Return [x, y] of the center of cell containing provided text 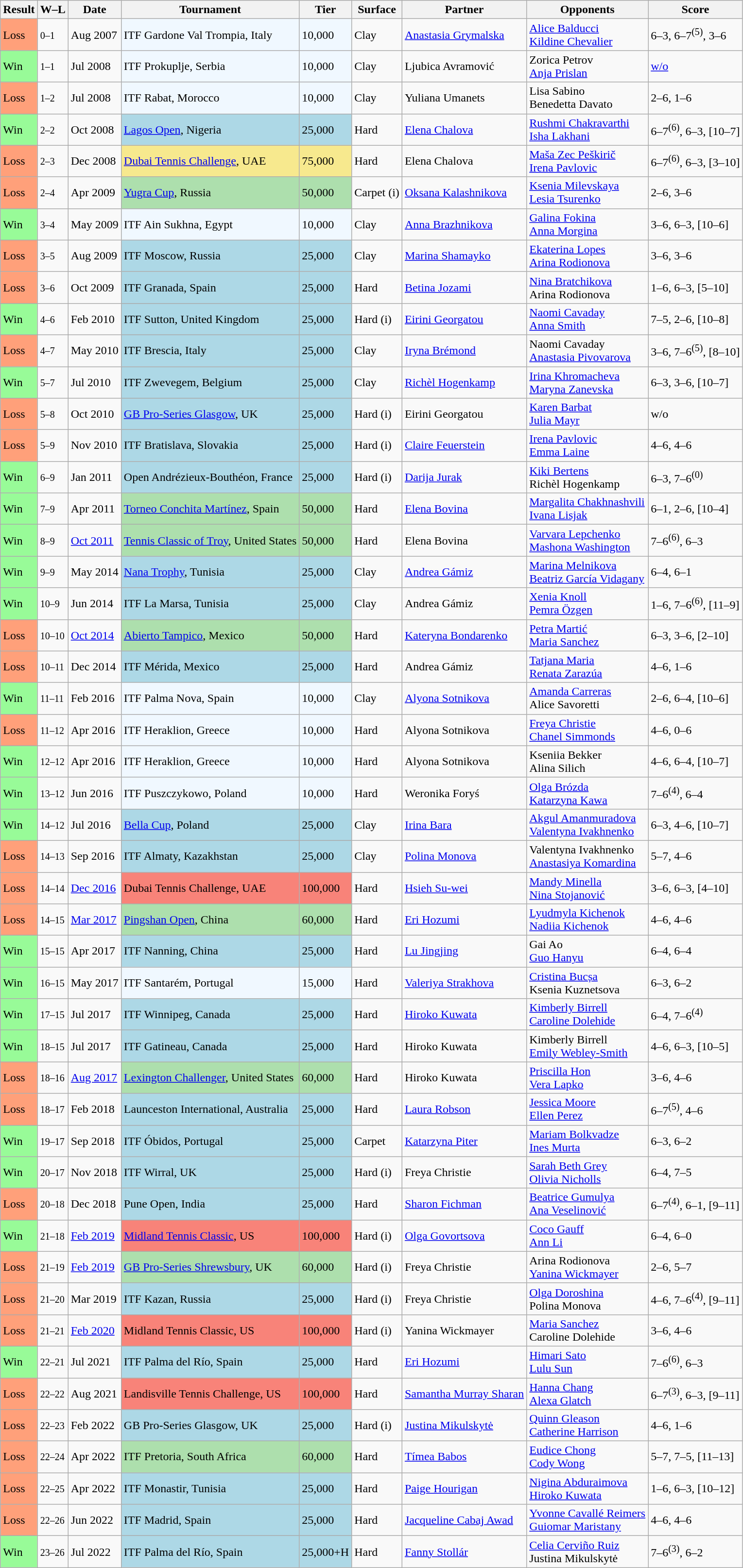
3–5 [52, 256]
5–7 [52, 382]
Freya Christie Chanel Simmonds [587, 730]
Ekaterina Lopes Arina Rodionova [587, 256]
Claire Feuerstein [464, 446]
7–6(3), 6–2 [695, 1551]
1–6, 6–3, [5–10] [695, 288]
Karen Barbat Julia Mayr [587, 414]
Pingshan Open, China [210, 920]
3–6, 7–6(5), [8–10] [695, 351]
Feb 2018 [94, 1109]
4–6, 7–6(4), [9–11] [695, 1299]
11–12 [52, 730]
18–15 [52, 1046]
Tennis Classic of Troy, United States [210, 540]
8–9 [52, 540]
Xenia Knoll Pemra Özgen [587, 603]
Jun 2016 [94, 793]
Yanina Wickmayer [464, 1330]
19–17 [52, 1141]
18–16 [52, 1077]
ITF La Marsa, Tunisia [210, 603]
Beatrice Gumulya Ana Veselinović [587, 1204]
Irina Khromacheva Maryna Zanevska [587, 382]
2–6, 1–6 [695, 98]
ITF Palma Nova, Spain [210, 699]
Hanna Chang Alexa Glatch [587, 1393]
Sarah Beth Grey Olivia Nicholls [587, 1173]
4–6, 6–4, [10–7] [695, 762]
Rushmi Chakravarthi Isha Lakhani [587, 129]
14–13 [52, 856]
3–6, 6–3, [4–10] [695, 888]
ITF Pretoria, South Africa [210, 1457]
Abierto Tampico, Mexico [210, 635]
Nina Bratchikova Arina Rodionova [587, 288]
Oct 2009 [94, 288]
Himari Sato Lulu Sun [587, 1362]
Coco Gauff Ann Li [587, 1236]
1–2 [52, 98]
6–4, 6–1 [695, 572]
6–4, 7–5 [695, 1173]
5–9 [52, 446]
10–11 [52, 666]
22–23 [52, 1425]
May 2009 [94, 224]
Lexington Challenger, United States [210, 1077]
Aug 2007 [94, 35]
4–7 [52, 351]
14–15 [52, 920]
Fanny Stollár [464, 1551]
ITF Almaty, Kazakhstan [210, 856]
Weronika Foryś [464, 793]
Richèl Hogenkamp [464, 382]
Oct 2010 [94, 414]
12–12 [52, 762]
15,000 [326, 983]
Lu Jingjing [464, 951]
ITF Ain Sukhna, Egypt [210, 224]
6–7(6), 6–3, [3–10] [695, 161]
ITF Winnipeg, Canada [210, 1014]
6–3, 3–6, [2–10] [695, 635]
Valeriya Strakhova [464, 983]
Aug 2017 [94, 1077]
Feb 2016 [94, 699]
22–22 [52, 1393]
Cristina Bucșa Ksenia Kuznetsova [587, 983]
Jan 2011 [94, 477]
Eudice Chong Cody Wong [587, 1457]
ITF Brescia, Italy [210, 351]
5–8 [52, 414]
Result [19, 10]
Nigina Abduraimova Hiroko Kuwata [587, 1488]
Dec 2016 [94, 888]
Anna Brazhnikova [464, 224]
6–7(5), 4–6 [695, 1109]
6–7(4), 6–1, [9–11] [695, 1204]
Apr 2011 [94, 509]
Irina Bara [464, 825]
Torneo Conchita Martínez, Spain [210, 509]
Akgul Amanmuradova Valentyna Ivakhnenko [587, 825]
Carpet [377, 1141]
ITF Rabat, Morocco [210, 98]
Landisville Tennis Challenge, US [210, 1393]
Jul 2010 [94, 382]
ITF Prokuplje, Serbia [210, 66]
Jacqueline Cabaj Awad [464, 1520]
ITF Bratislava, Slovakia [210, 446]
6–3, 4–6, [10–7] [695, 825]
ITF Óbidos, Portugal [210, 1141]
Dec 2014 [94, 666]
6–4, 6–0 [695, 1236]
Ksenia Milevskaya Lesia Tsurenko [587, 192]
6–3, 3–6, [10–7] [695, 382]
Anastasia Grymalska [464, 35]
Carpet (i) [377, 192]
Margalita Chakhnashvili Ivana Lisjak [587, 509]
Amanda Carreras Alice Savoretti [587, 699]
17–15 [52, 1014]
Sep 2016 [94, 856]
2–6, 6–4, [10–6] [695, 699]
Iryna Brémond [464, 351]
Surface [377, 10]
2–6, 3–6 [695, 192]
Marina Melnikova Beatriz García Vidagany [587, 572]
Opponents [587, 10]
5–7, 7–5, [11–13] [695, 1457]
Hsieh Su-wei [464, 888]
0–1 [52, 35]
Tímea Babos [464, 1457]
4–6, 0–6 [695, 730]
3–6, 3–6 [695, 256]
ITF Puszczykowo, Poland [210, 793]
Justina Mikulskytė [464, 1425]
3–6 [52, 288]
23–26 [52, 1551]
Sharon Fichman [464, 1204]
10–10 [52, 635]
Petra Martić Maria Sanchez [587, 635]
ITF Zwevegem, Belgium [210, 382]
Polina Monova [464, 856]
Lisa Sabino Benedetta Davato [587, 98]
22–21 [52, 1362]
ITF Monastir, Tunisia [210, 1488]
Mandy Minella Nina Stojanović [587, 888]
Tatjana Maria Renata Zarazúa [587, 666]
1–6, 7–6(6), [11–9] [695, 603]
Kateryna Bondarenko [464, 635]
75,000 [326, 161]
16–15 [52, 983]
7–5, 2–6, [10–8] [695, 319]
18–17 [52, 1109]
GB Pro-Series Shrewsbury, UK [210, 1267]
Maša Zec Peškirič Irena Pavlovic [587, 161]
6–7(3), 6–3, [9–11] [695, 1393]
May 2014 [94, 572]
21–20 [52, 1299]
Celia Cerviño Ruiz Justina Mikulskytė [587, 1551]
Yvonne Cavallé Reimers Guiomar Maristany [587, 1520]
Olga Govortsova [464, 1236]
Sep 2018 [94, 1141]
Feb 2020 [94, 1330]
7–6(4), 6–4 [695, 793]
Paige Hourigan [464, 1488]
ITF Granada, Spain [210, 288]
Irena Pavlovic Emma Laine [587, 446]
4–6 [52, 319]
Gai Ao Guo Hanyu [587, 951]
Arina Rodionova Yanina Wickmayer [587, 1267]
ITF Mérida, Mexico [210, 666]
20–17 [52, 1173]
15–15 [52, 951]
2–6, 5–7 [695, 1267]
3–6, 6–3, [10–6] [695, 224]
Tier [326, 10]
Feb 2022 [94, 1425]
22–26 [52, 1520]
2–4 [52, 192]
Laura Robson [464, 1109]
Oksana Kalashnikova [464, 192]
Katarzyna Piter [464, 1141]
Yugra Cup, Russia [210, 192]
Jul 2016 [94, 825]
Jun 2022 [94, 1520]
Nov 2010 [94, 446]
May 2017 [94, 983]
6–3, 6–7(5), 3–6 [695, 35]
Apr 2017 [94, 951]
Oct 2011 [94, 540]
Score [695, 10]
Lagos Open, Nigeria [210, 129]
20–18 [52, 1204]
Dec 2008 [94, 161]
May 2010 [94, 351]
21–21 [52, 1330]
Maria Sanchez Caroline Dolehide [587, 1330]
Launceston International, Australia [210, 1109]
4–6, 6–3, [10–5] [695, 1046]
ITF Kazan, Russia [210, 1299]
Jessica Moore Ellen Perez [587, 1109]
Pune Open, India [210, 1204]
10–9 [52, 603]
Nov 2018 [94, 1173]
Mar 2019 [94, 1299]
Betina Jozami [464, 288]
ITF Madrid, Spain [210, 1520]
6–4, 7–6(4) [695, 1014]
Valentyna Ivakhnenko Anastasiya Komardina [587, 856]
Naomi Cavaday Anna Smith [587, 319]
Jul 2022 [94, 1551]
ITF Moscow, Russia [210, 256]
Varvara Lepchenko Mashona Washington [587, 540]
6–9 [52, 477]
5–7, 4–6 [695, 856]
ITF Gardone Val Trompia, Italy [210, 35]
Olga Doroshina Polina Monova [587, 1299]
13–12 [52, 793]
Nana Trophy, Tunisia [210, 572]
Dec 2018 [94, 1204]
2–3 [52, 161]
ITF Gatineau, Canada [210, 1046]
6–3, 7–6(0) [695, 477]
2–2 [52, 129]
6–7(6), 6–3, [10–7] [695, 129]
ITF Santarém, Portugal [210, 983]
Aug 2021 [94, 1393]
1–1 [52, 66]
Quinn Gleason Catherine Harrison [587, 1425]
Tournament [210, 10]
21–18 [52, 1236]
21–19 [52, 1267]
Kimberly Birrell Caroline Dolehide [587, 1014]
Kiki Bertens Richèl Hogenkamp [587, 477]
Mar 2017 [94, 920]
Open Andrézieux-Bouthéon, France [210, 477]
Yuliana Umanets [464, 98]
14–12 [52, 825]
Oct 2014 [94, 635]
Zorica Petrov Anja Prislan [587, 66]
Galina Fokina Anna Morgina [587, 224]
Marina Shamayko [464, 256]
Jun 2014 [94, 603]
Naomi Cavaday Anastasia Pivovarova [587, 351]
ITF Nanning, China [210, 951]
3–4 [52, 224]
Date [94, 10]
Lyudmyla Kichenok Nadiia Kichenok [587, 920]
Kimberly Birrell Emily Webley-Smith [587, 1046]
11–11 [52, 699]
22–25 [52, 1488]
Jul 2021 [94, 1362]
1–6, 6–3, [10–12] [695, 1488]
Aug 2009 [94, 256]
Ljubica Avramović [464, 66]
W–L [52, 10]
Priscilla Hon Vera Lapko [587, 1077]
ITF Sutton, United Kingdom [210, 319]
Partner [464, 10]
Oct 2008 [94, 129]
Alice Balducci Kildine Chevalier [587, 35]
7–9 [52, 509]
Apr 2009 [94, 192]
Samantha Murray Sharan [464, 1393]
6–1, 2–6, [10–4] [695, 509]
25,000+H [326, 1551]
Darija Jurak [464, 477]
22–24 [52, 1457]
14–14 [52, 888]
Mariam Bolkvadze Ines Murta [587, 1141]
6–4, 6–4 [695, 951]
Bella Cup, Poland [210, 825]
Kseniia Bekker Alina Silich [587, 762]
ITF Wirral, UK [210, 1173]
Olga Brózda Katarzyna Kawa [587, 793]
9–9 [52, 572]
Feb 2010 [94, 319]
